Locate the cell with the specified text and output its (X, Y) center coordinate. 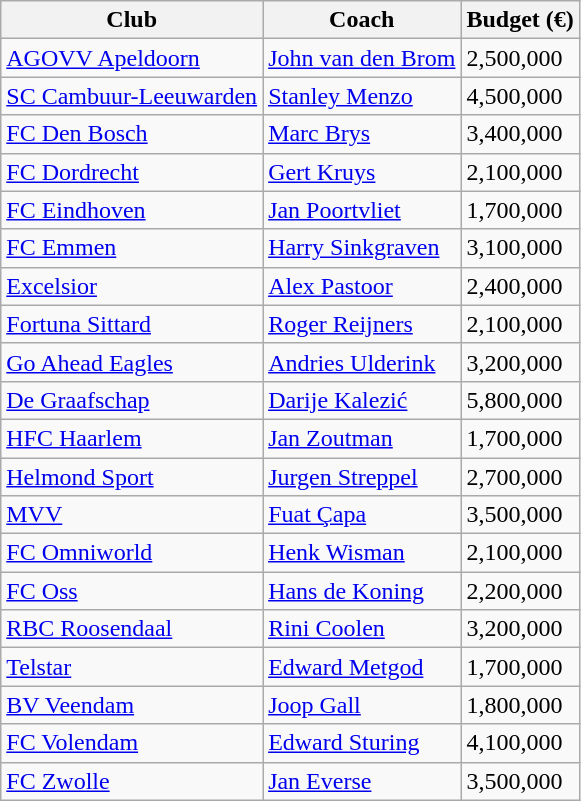
Excelsior (132, 286)
Edward Sturing (362, 743)
HFC Haarlem (132, 438)
AGOVV Apeldoorn (132, 58)
Club (132, 20)
5,800,000 (520, 400)
Jan Everse (362, 781)
Joop Gall (362, 705)
Andries Ulderink (362, 362)
Jan Zoutman (362, 438)
FC Dordrecht (132, 172)
2,200,000 (520, 591)
Marc Brys (362, 134)
Roger Reijners (362, 324)
2,500,000 (520, 58)
FC Den Bosch (132, 134)
2,700,000 (520, 477)
Telstar (132, 667)
2,400,000 (520, 286)
FC Eindhoven (132, 210)
Rini Coolen (362, 629)
Hans de Koning (362, 591)
FC Emmen (132, 248)
Coach (362, 20)
FC Zwolle (132, 781)
Helmond Sport (132, 477)
SC Cambuur-Leeuwarden (132, 96)
MVV (132, 515)
RBC Roosendaal (132, 629)
Edward Metgod (362, 667)
3,100,000 (520, 248)
FC Volendam (132, 743)
Alex Pastoor (362, 286)
Gert Kruys (362, 172)
Jan Poortvliet (362, 210)
John van den Brom (362, 58)
Fuat Çapa (362, 515)
Fortuna Sittard (132, 324)
De Graafschap (132, 400)
Henk Wisman (362, 553)
BV Veendam (132, 705)
4,100,000 (520, 743)
Budget (€) (520, 20)
FC Omniworld (132, 553)
Darije Kalezić (362, 400)
Harry Sinkgraven (362, 248)
4,500,000 (520, 96)
1,800,000 (520, 705)
Go Ahead Eagles (132, 362)
Stanley Menzo (362, 96)
3,400,000 (520, 134)
FC Oss (132, 591)
Jurgen Streppel (362, 477)
